Pinpoint the cell where the given text exists, returning its (x, y) midpoint coordinate. 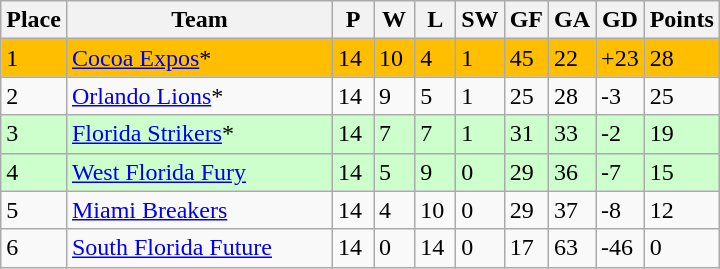
Place (34, 20)
12 (682, 210)
45 (526, 58)
Florida Strikers* (199, 134)
GF (526, 20)
SW (480, 20)
GA (572, 20)
6 (34, 248)
-3 (620, 96)
West Florida Fury (199, 172)
-2 (620, 134)
Team (199, 20)
P (354, 20)
37 (572, 210)
63 (572, 248)
2 (34, 96)
+23 (620, 58)
GD (620, 20)
3 (34, 134)
-46 (620, 248)
South Florida Future (199, 248)
W (394, 20)
-8 (620, 210)
36 (572, 172)
Cocoa Expos* (199, 58)
Miami Breakers (199, 210)
-7 (620, 172)
33 (572, 134)
15 (682, 172)
Points (682, 20)
19 (682, 134)
Orlando Lions* (199, 96)
L (436, 20)
17 (526, 248)
31 (526, 134)
22 (572, 58)
